Extract the (x, y) coordinate from the center of the cell holding the provided text.  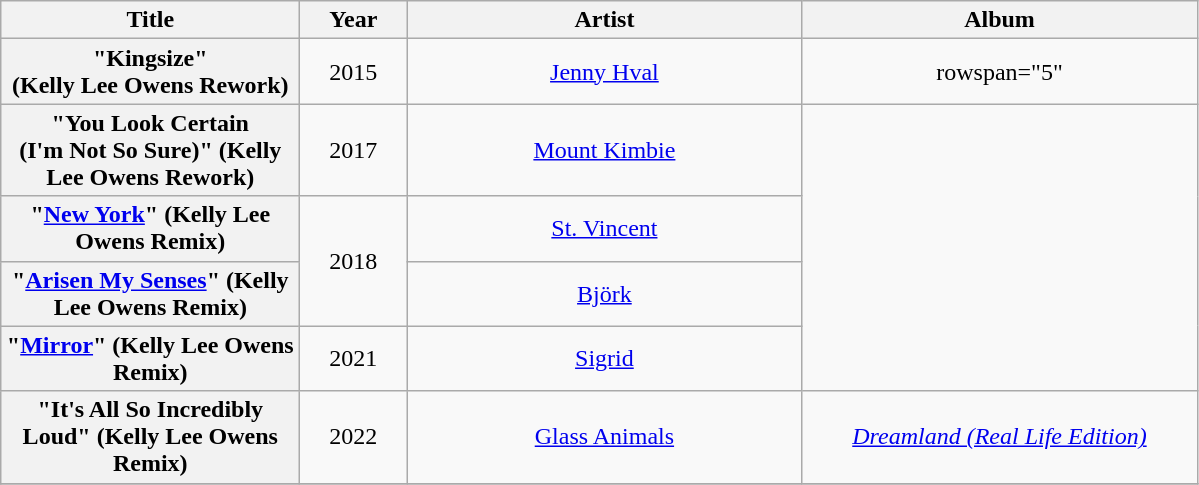
2015 (354, 72)
rowspan="5" (1000, 72)
Album (1000, 20)
2018 (354, 261)
Dreamland (Real Life Edition) (1000, 437)
2017 (354, 150)
Title (150, 20)
Björk (604, 294)
Year (354, 20)
Jenny Hval (604, 72)
2021 (354, 358)
"It's All So Incredibly Loud" (Kelly Lee Owens Remix) (150, 437)
"Kingsize"(Kelly Lee Owens Rework) (150, 72)
Mount Kimbie (604, 150)
"Mirror" (Kelly Lee Owens Remix) (150, 358)
Sigrid (604, 358)
St. Vincent (604, 228)
"You Look Certain(I'm Not So Sure)" (Kelly Lee Owens Rework) (150, 150)
Artist (604, 20)
"Arisen My Senses" (Kelly Lee Owens Remix) (150, 294)
Glass Animals (604, 437)
2022 (354, 437)
"New York" (Kelly Lee Owens Remix) (150, 228)
